Scan for the cell matching the given text and deliver its [X, Y] coordinate at center. 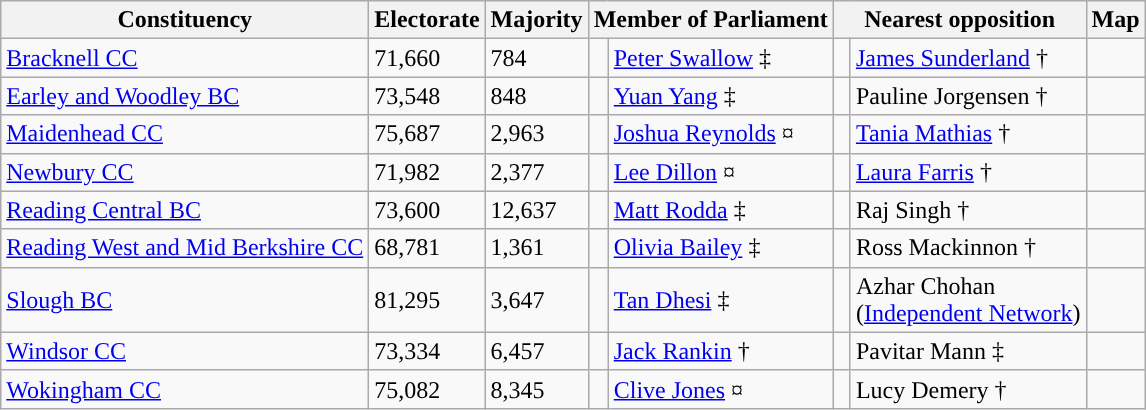
3,647 [536, 300]
James Sunderland † [968, 58]
Azhar Chohan(Independent Network) [968, 300]
Raj Singh † [968, 210]
Slough BC [185, 300]
Majority [536, 20]
Bracknell CC [185, 58]
Electorate [427, 20]
Nearest opposition [960, 20]
Lee Dillon ¤ [720, 172]
1,361 [536, 248]
Member of Parliament [710, 20]
Ross Mackinnon † [968, 248]
Clive Jones ¤ [720, 389]
Earley and Woodley BC [185, 96]
Pavitar Mann ‡ [968, 351]
75,687 [427, 134]
75,082 [427, 389]
Pauline Jorgensen † [968, 96]
Peter Swallow ‡ [720, 58]
Reading Central BC [185, 210]
Tania Mathias † [968, 134]
71,982 [427, 172]
Maidenhead CC [185, 134]
784 [536, 58]
848 [536, 96]
12,637 [536, 210]
Jack Rankin † [720, 351]
Reading West and Mid Berkshire CC [185, 248]
Wokingham CC [185, 389]
Map [1116, 20]
Olivia Bailey ‡ [720, 248]
Joshua Reynolds ¤ [720, 134]
71,660 [427, 58]
6,457 [536, 351]
2,377 [536, 172]
Laura Farris † [968, 172]
Constituency [185, 20]
Lucy Demery † [968, 389]
81,295 [427, 300]
Tan Dhesi ‡ [720, 300]
8,345 [536, 389]
73,334 [427, 351]
Windsor CC [185, 351]
2,963 [536, 134]
73,600 [427, 210]
Newbury CC [185, 172]
Yuan Yang ‡ [720, 96]
Matt Rodda ‡ [720, 210]
68,781 [427, 248]
73,548 [427, 96]
